Scan for the cell matching the given text and deliver its [X, Y] coordinate at center. 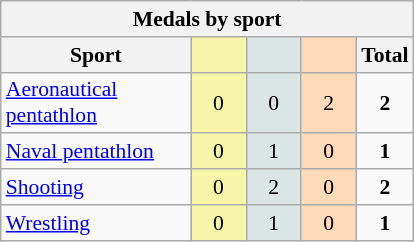
Shooting [96, 187]
Sport [96, 55]
Total [384, 55]
Wrestling [96, 223]
Aeronautical pentathlon [96, 102]
Medals by sport [208, 19]
Naval pentathlon [96, 152]
